Scan for the cell matching the given text and deliver its [X, Y] coordinate at center. 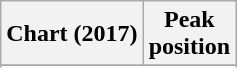
Chart (2017) [72, 34]
Peakposition [189, 34]
